Provide the (X, Y) coordinate of the cell's center where the given text is located.  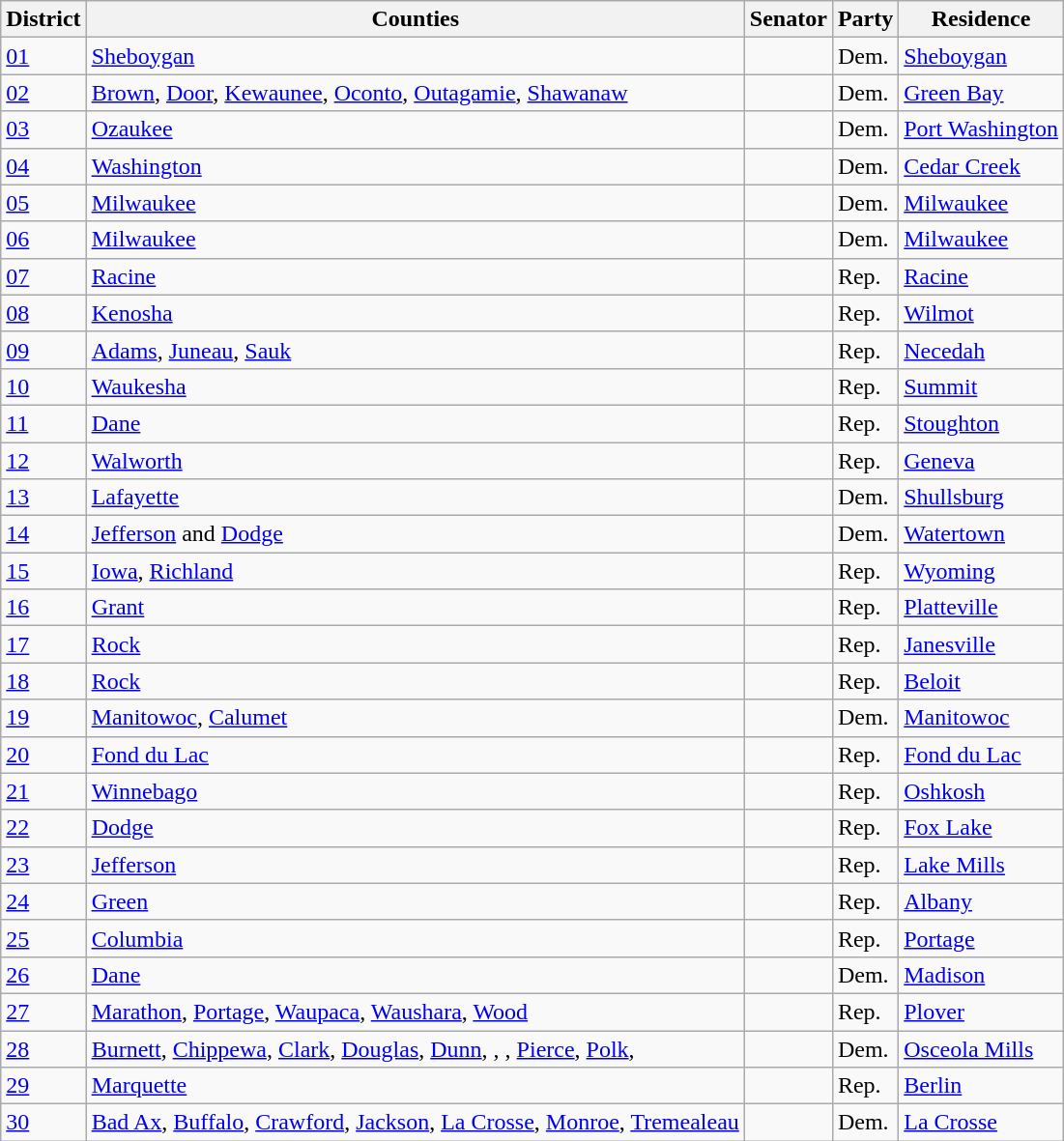
Watertown (982, 534)
25 (43, 938)
05 (43, 203)
Platteville (982, 608)
Osceola Mills (982, 1048)
23 (43, 865)
Dodge (416, 828)
21 (43, 791)
Jefferson (416, 865)
29 (43, 1086)
Cedar Creek (982, 166)
Marquette (416, 1086)
17 (43, 644)
08 (43, 313)
Lafayette (416, 498)
04 (43, 166)
Beloit (982, 681)
Waukesha (416, 386)
Manitowoc, Calumet (416, 718)
02 (43, 93)
Walworth (416, 461)
Kenosha (416, 313)
Adams, Juneau, Sauk (416, 350)
Marathon, Portage, Waupaca, Waushara, Wood (416, 1012)
Port Washington (982, 129)
01 (43, 56)
19 (43, 718)
Portage (982, 938)
Burnett, Chippewa, Clark, Douglas, Dunn, , , Pierce, Polk, (416, 1048)
03 (43, 129)
District (43, 19)
Residence (982, 19)
Green (416, 901)
18 (43, 681)
Brown, Door, Kewaunee, Oconto, Outagamie, Shawanaw (416, 93)
Fox Lake (982, 828)
09 (43, 350)
24 (43, 901)
Oshkosh (982, 791)
La Crosse (982, 1123)
Columbia (416, 938)
Berlin (982, 1086)
30 (43, 1123)
Senator (789, 19)
Ozaukee (416, 129)
06 (43, 240)
Counties (416, 19)
15 (43, 571)
Necedah (982, 350)
Party (865, 19)
Winnebago (416, 791)
26 (43, 975)
Green Bay (982, 93)
Grant (416, 608)
Shullsburg (982, 498)
Iowa, Richland (416, 571)
Geneva (982, 461)
13 (43, 498)
Lake Mills (982, 865)
28 (43, 1048)
27 (43, 1012)
20 (43, 755)
Plover (982, 1012)
Jefferson and Dodge (416, 534)
14 (43, 534)
Wyoming (982, 571)
10 (43, 386)
Albany (982, 901)
Stoughton (982, 423)
16 (43, 608)
Wilmot (982, 313)
Bad Ax, Buffalo, Crawford, Jackson, La Crosse, Monroe, Tremealeau (416, 1123)
Washington (416, 166)
Madison (982, 975)
11 (43, 423)
Manitowoc (982, 718)
22 (43, 828)
Janesville (982, 644)
12 (43, 461)
Summit (982, 386)
07 (43, 276)
